Return the (X, Y) coordinate for the center point of the cell that contains the specified text.  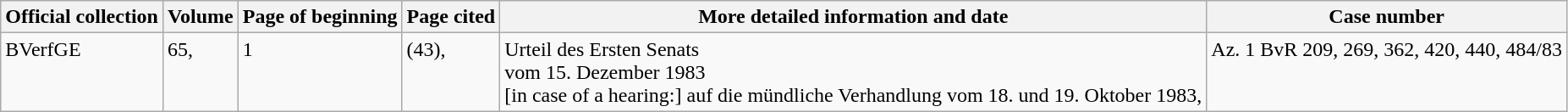
1 (320, 72)
More detailed information and date (853, 17)
Page cited (451, 17)
Case number (1387, 17)
Az. 1 BvR 209, 269, 362, 420, 440, 484/83 (1387, 72)
Volume (200, 17)
Official collection (82, 17)
65, (200, 72)
(43), (451, 72)
Page of beginning (320, 17)
BVerfGE (82, 72)
Urteil des Ersten Senatsvom 15. Dezember 1983[in case of a hearing:] auf die mündliche Verhandlung vom 18. und 19. Oktober 1983, (853, 72)
